Detect which cell encompasses the target text, then output its (X, Y) center coordinate. 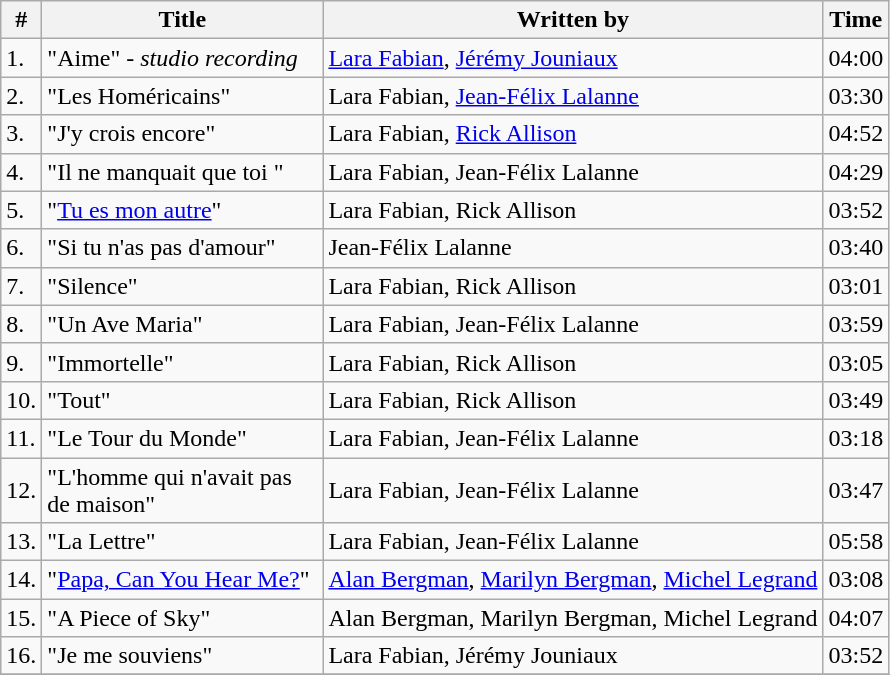
Written by (573, 20)
"Il ne manquait que toi " (182, 172)
05:58 (856, 542)
3. (22, 134)
"Les Homéricains" (182, 96)
Title (182, 20)
"La Lettre" (182, 542)
5. (22, 210)
03:05 (856, 362)
2. (22, 96)
"Silence" (182, 286)
"Tu es mon autre" (182, 210)
8. (22, 324)
6. (22, 248)
03:01 (856, 286)
"Papa, Can You Hear Me?" (182, 580)
"Le Tour du Monde" (182, 438)
03:59 (856, 324)
03:30 (856, 96)
04:07 (856, 618)
"A Piece of Sky" (182, 618)
"Immortelle" (182, 362)
Time (856, 20)
03:47 (856, 490)
13. (22, 542)
15. (22, 618)
"L'homme qui n'avait pas de maison" (182, 490)
4. (22, 172)
04:00 (856, 58)
03:49 (856, 400)
03:08 (856, 580)
9. (22, 362)
03:40 (856, 248)
"Aime" - studio recording (182, 58)
03:18 (856, 438)
11. (22, 438)
04:29 (856, 172)
Jean-Félix Lalanne (573, 248)
10. (22, 400)
04:52 (856, 134)
"Tout" (182, 400)
12. (22, 490)
1. (22, 58)
16. (22, 656)
"Un Ave Maria" (182, 324)
"Je me souviens" (182, 656)
14. (22, 580)
"Si tu n'as pas d'amour" (182, 248)
7. (22, 286)
"J'y crois encore" (182, 134)
# (22, 20)
